Scan for the cell matching the given text and deliver its (x, y) coordinate at center. 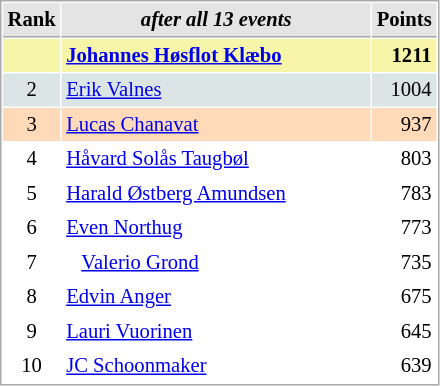
Lucas Chanavat (216, 124)
10 (32, 366)
Lauri Vuorinen (216, 332)
645 (404, 332)
2 (32, 90)
Valerio Grond (216, 262)
Håvard Solås Taugbøl (216, 158)
Edvin Anger (216, 296)
7 (32, 262)
Erik Valnes (216, 90)
3 (32, 124)
735 (404, 262)
773 (404, 228)
783 (404, 194)
8 (32, 296)
6 (32, 228)
after all 13 events (216, 20)
JC Schoonmaker (216, 366)
5 (32, 194)
Harald Østberg Amundsen (216, 194)
9 (32, 332)
4 (32, 158)
Johannes Høsflot Klæbo (216, 56)
Points (404, 20)
639 (404, 366)
1211 (404, 56)
803 (404, 158)
Even Northug (216, 228)
937 (404, 124)
Rank (32, 20)
675 (404, 296)
1004 (404, 90)
